Locate the cell with the specified text and output its [X, Y] center coordinate. 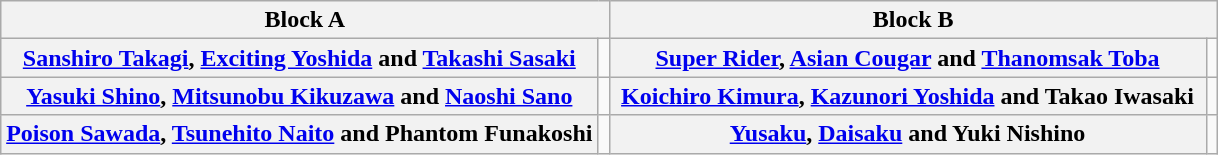
Koichiro Kimura, Kazunori Yoshida and Takao Iwasaki [908, 96]
Yasuki Shino, Mitsunobu Kikuzawa and Naoshi Sano [300, 96]
Poison Sawada, Tsunehito Naito and Phantom Funakoshi [300, 134]
Super Rider, Asian Cougar and Thanomsak Toba [908, 58]
Block B [913, 20]
Sanshiro Takagi, Exciting Yoshida and Takashi Sasaki [300, 58]
Block A [305, 20]
Yusaku, Daisaku and Yuki Nishino [908, 134]
